Pinpoint the cell where the given text exists, returning its [X, Y] midpoint coordinate. 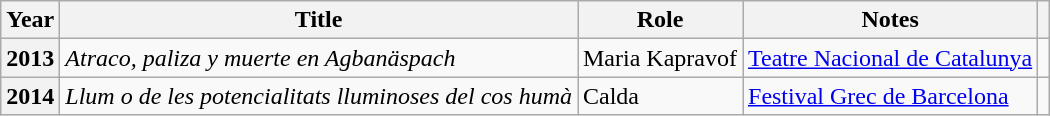
2014 [30, 96]
Teatre Nacional de Catalunya [890, 58]
Role [660, 20]
2013 [30, 58]
Year [30, 20]
Atraco, paliza y muerte en Agbanäspach [319, 58]
Notes [890, 20]
Title [319, 20]
Maria Kapravof [660, 58]
Llum o de les potencialitats lluminoses del cos humà [319, 96]
Festival Grec de Barcelona [890, 96]
Calda [660, 96]
